Provide the (x, y) coordinate of the cell's center where the given text is located.  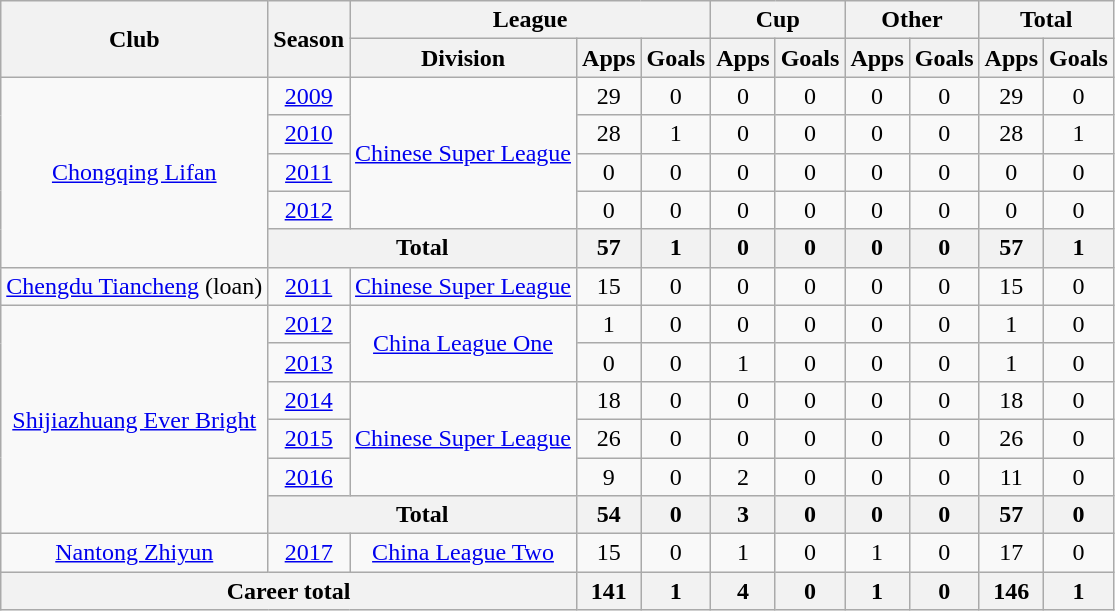
Chengdu Tiancheng (loan) (134, 286)
11 (1011, 477)
China League One (464, 343)
Season (309, 39)
2009 (309, 96)
2016 (309, 477)
2017 (309, 553)
2010 (309, 134)
2015 (309, 438)
2 (743, 477)
3 (743, 515)
17 (1011, 553)
2014 (309, 400)
League (530, 20)
2013 (309, 362)
146 (1011, 591)
54 (609, 515)
China League Two (464, 553)
141 (609, 591)
Chongqing Lifan (134, 172)
Shijiazhuang Ever Bright (134, 419)
Nantong Zhiyun (134, 553)
Club (134, 39)
Division (464, 58)
Career total (289, 591)
9 (609, 477)
4 (743, 591)
Cup (778, 20)
Other (912, 20)
